For the text-containing cell, return its midpoint in (x, y) coordinate format. 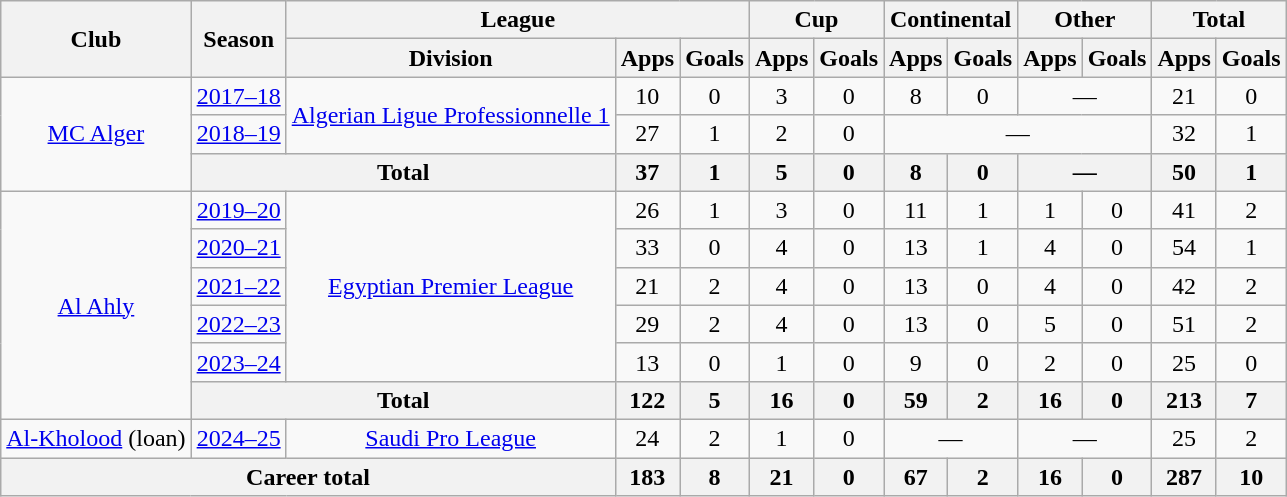
2024–25 (238, 438)
Club (96, 39)
MC Alger (96, 134)
2017–18 (238, 96)
287 (1184, 477)
67 (916, 477)
37 (647, 172)
33 (647, 248)
Career total (308, 477)
27 (647, 134)
183 (647, 477)
32 (1184, 134)
42 (1184, 286)
Algerian Ligue Professionnelle 1 (450, 115)
Division (450, 58)
Season (238, 39)
2021–22 (238, 286)
26 (647, 210)
41 (1184, 210)
Al-Kholood (loan) (96, 438)
2022–23 (238, 324)
7 (1251, 400)
2018–19 (238, 134)
Egyptian Premier League (450, 286)
Other (1085, 20)
League (518, 20)
9 (916, 362)
2020–21 (238, 248)
11 (916, 210)
24 (647, 438)
29 (647, 324)
2023–24 (238, 362)
Cup (816, 20)
122 (647, 400)
2019–20 (238, 210)
51 (1184, 324)
Saudi Pro League (450, 438)
213 (1184, 400)
Continental (951, 20)
59 (916, 400)
Al Ahly (96, 305)
50 (1184, 172)
54 (1184, 248)
